Scan for the cell matching the given text and deliver its (x, y) coordinate at center. 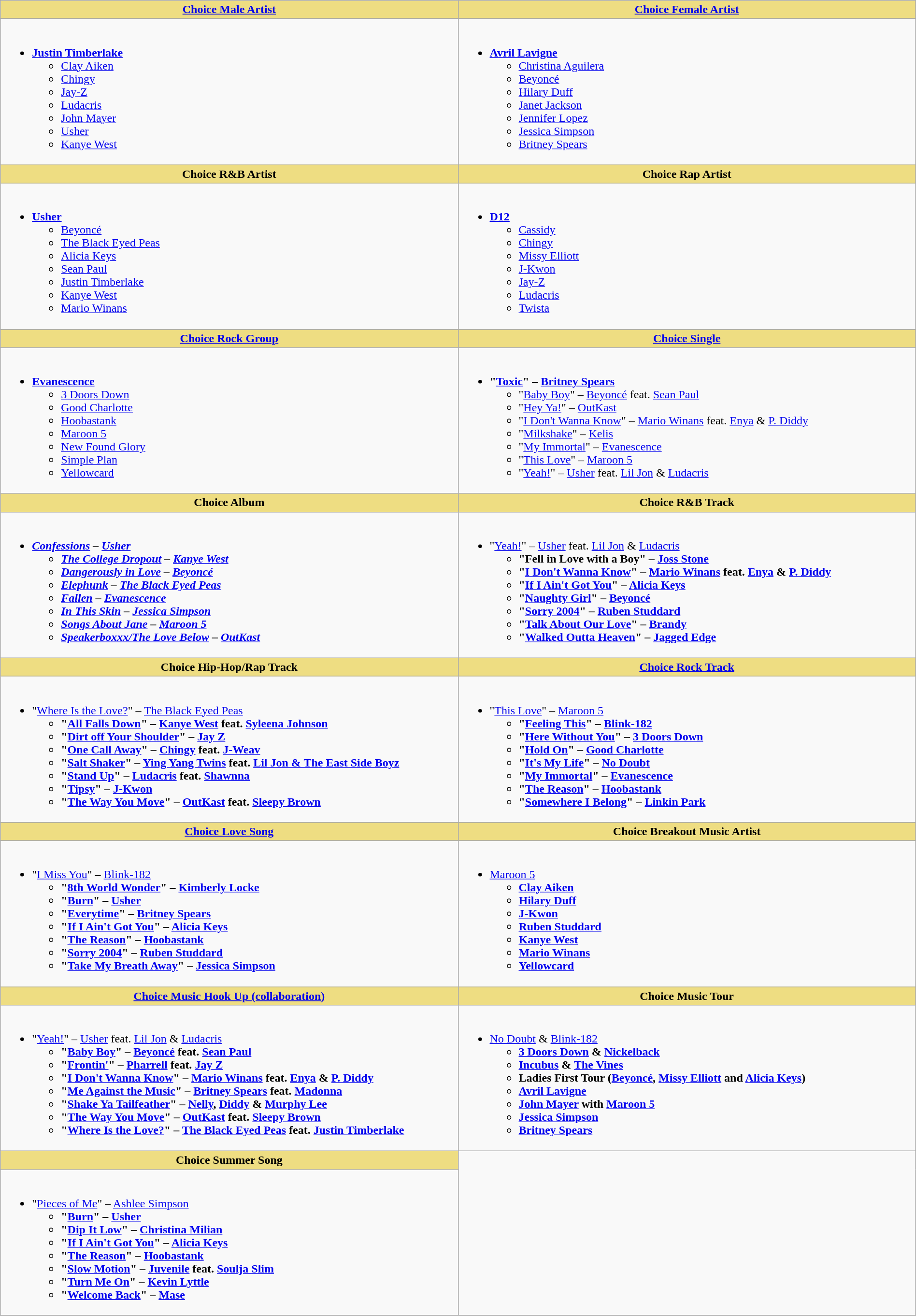
Choice Hip-Hop/Rap Track (229, 667)
Avril LavigneChristina AguileraBeyoncéHilary DuffJanet JacksonJennifer LopezJessica SimpsonBritney Spears (687, 92)
Evanescence3 Doors DownGood CharlotteHoobastankMaroon 5New Found GlorySimple PlanYellowcard (229, 420)
Maroon 5Clay AikenHilary DuffJ-KwonRuben StuddardKanye WestMario WinansYellowcard (687, 913)
Choice Male Artist (229, 10)
D12CassidyChingyMissy ElliottJ-KwonJay-ZLudacrisTwista (687, 256)
Choice Music Hook Up (collaboration) (229, 996)
Choice Rock Group (229, 338)
UsherBeyoncéThe Black Eyed PeasAlicia KeysSean PaulJustin TimberlakeKanye WestMario Winans (229, 256)
Justin TimberlakeClay AikenChingyJay-ZLudacrisJohn MayerUsherKanye West (229, 92)
Choice Breakout Music Artist (687, 831)
Choice R&B Artist (229, 174)
Choice Music Tour (687, 996)
Choice R&B Track (687, 503)
Choice Female Artist (687, 10)
Choice Rap Artist (687, 174)
Choice Summer Song (229, 1160)
Choice Rock Track (687, 667)
Choice Album (229, 503)
Choice Love Song (229, 831)
Choice Single (687, 338)
